Return the (x, y) coordinate for the center point of the cell that contains the specified text.  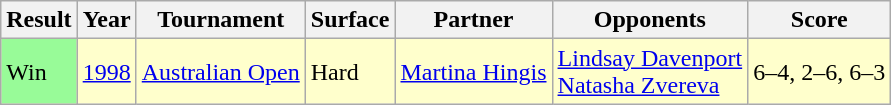
Tournament (220, 20)
Year (106, 20)
Partner (474, 20)
Surface (350, 20)
Australian Open (220, 72)
Win (39, 72)
Result (39, 20)
Lindsay Davenport Natasha Zvereva (650, 72)
Hard (350, 72)
6–4, 2–6, 6–3 (820, 72)
Martina Hingis (474, 72)
Score (820, 20)
Opponents (650, 20)
1998 (106, 72)
